Output the (x, y) coordinate of the center of the cell containing the given text.  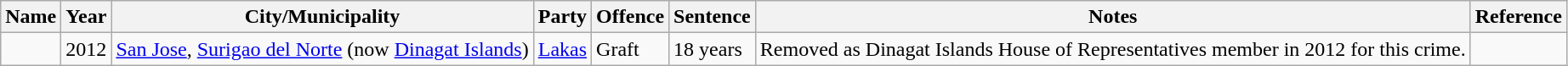
San Jose, Surigao del Norte (now Dinagat Islands) (322, 49)
Offence (631, 17)
Party (562, 17)
Reference (1519, 17)
Sentence (713, 17)
Notes (1112, 17)
Graft (631, 49)
Removed as Dinagat Islands House of Representatives member in 2012 for this crime. (1112, 49)
2012 (87, 49)
Lakas (562, 49)
Year (87, 17)
City/Municipality (322, 17)
Name (31, 17)
18 years (713, 49)
